Return (x, y) of the center of cell containing provided text 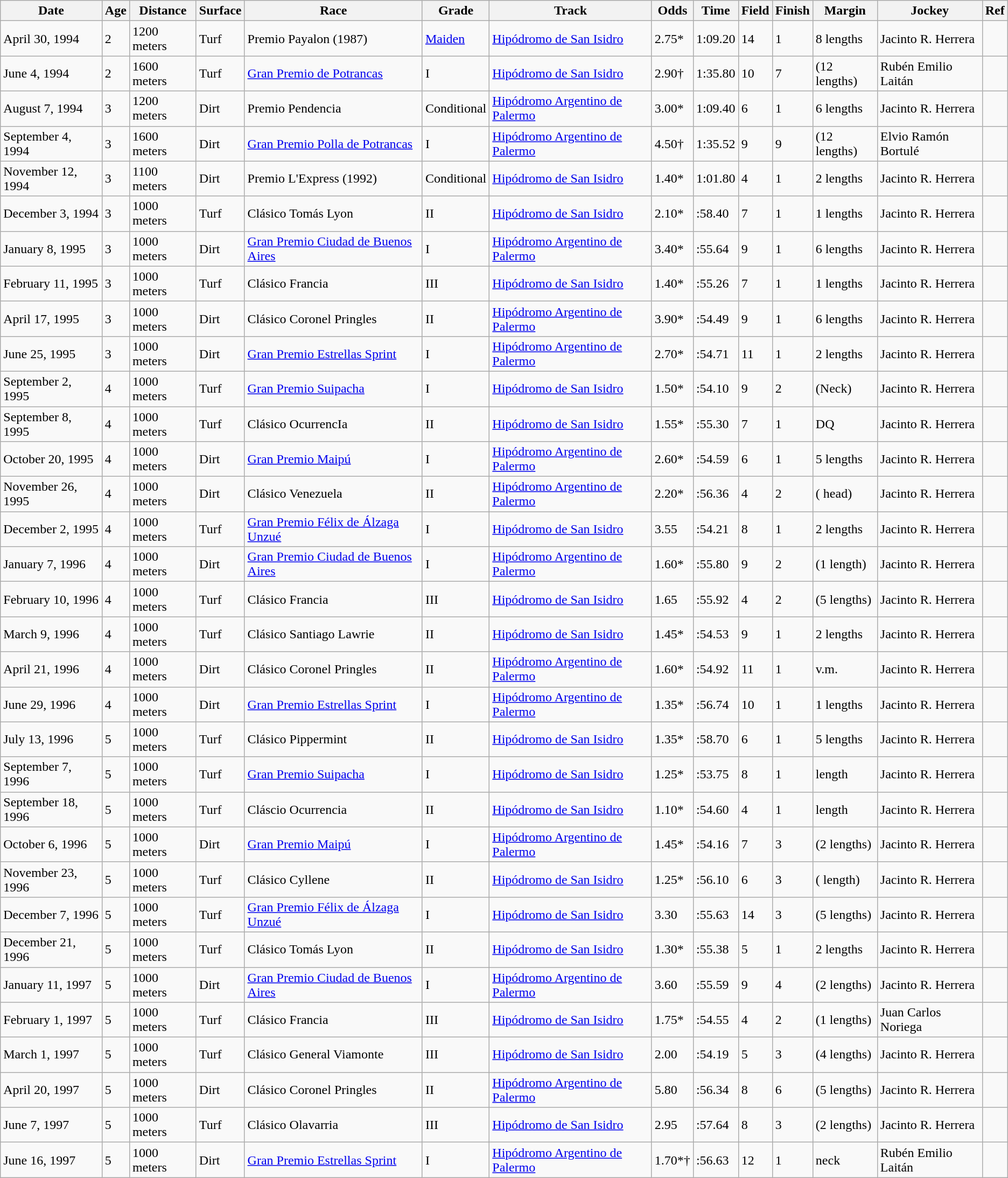
Clásico OcurrencIa (333, 423)
Cláscio Ocurrencia (333, 809)
2.10* (672, 213)
Elvio Ramón Bortulé (929, 143)
August 7, 1994 (52, 109)
:54.59 (716, 459)
Date (52, 11)
Distance (163, 11)
:57.64 (716, 1125)
:54.21 (716, 529)
Premio L'Express (1992) (333, 179)
1:09.20 (716, 39)
Clásico Venezuela (333, 494)
2.60* (672, 459)
Field (755, 11)
April 17, 1995 (52, 319)
Clásico Pippermint (333, 739)
2.95 (672, 1125)
Gran Premio Polla de Potrancas (333, 143)
Track (571, 11)
December 3, 1994 (52, 213)
:58.40 (716, 213)
December 21, 1996 (52, 949)
:53.75 (716, 775)
June 29, 1996 (52, 705)
3.55 (672, 529)
1:09.40 (716, 109)
April 21, 1996 (52, 669)
1.75* (672, 1020)
Juan Carlos Noriega (929, 1020)
Grade (456, 11)
2.75* (672, 39)
(4 lengths) (845, 1055)
November 26, 1995 (52, 494)
1:01.80 (716, 179)
12 (755, 1160)
3.30 (672, 915)
2.90† (672, 73)
July 13, 1996 (52, 739)
:56.10 (716, 879)
:54.92 (716, 669)
February 10, 1996 (52, 599)
Maiden (456, 39)
February 11, 1995 (52, 283)
Odds (672, 11)
Finish (793, 11)
:55.64 (716, 249)
:56.74 (716, 705)
:56.36 (716, 494)
( length) (845, 879)
Clásico General Viamonte (333, 1055)
Ref (995, 11)
:55.30 (716, 423)
January 11, 1997 (52, 985)
June 16, 1997 (52, 1160)
Clásico Santiago Lawrie (333, 635)
:56.34 (716, 1090)
:55.80 (716, 564)
3.40* (672, 249)
1.55* (672, 423)
Surface (220, 11)
June 4, 1994 (52, 73)
November 12, 1994 (52, 179)
( head) (845, 494)
:55.63 (716, 915)
Premio Pendencia (333, 109)
Clásico Cyllene (333, 879)
3.60 (672, 985)
:54.55 (716, 1020)
Premio Payalon (1987) (333, 39)
September 7, 1996 (52, 775)
March 1, 1997 (52, 1055)
(Neck) (845, 389)
Jockey (929, 11)
:54.71 (716, 353)
October 20, 1995 (52, 459)
March 9, 1996 (52, 635)
Clásico Olavarria (333, 1125)
:54.10 (716, 389)
:54.16 (716, 845)
2.00 (672, 1055)
1.50* (672, 389)
:54.53 (716, 635)
:55.92 (716, 599)
September 2, 1995 (52, 389)
Margin (845, 11)
October 6, 1996 (52, 845)
September 8, 1995 (52, 423)
January 7, 1996 (52, 564)
3.00* (672, 109)
:58.70 (716, 739)
:55.26 (716, 283)
1100 meters (163, 179)
8 lengths (845, 39)
December 2, 1995 (52, 529)
v.m. (845, 669)
:56.63 (716, 1160)
1:35.80 (716, 73)
June 25, 1995 (52, 353)
February 1, 1997 (52, 1020)
Race (333, 11)
1.70*† (672, 1160)
:55.38 (716, 949)
Age (115, 11)
:54.19 (716, 1055)
Time (716, 11)
June 7, 1997 (52, 1125)
:54.60 (716, 809)
November 23, 1996 (52, 879)
neck (845, 1160)
Gran Premio de Potrancas (333, 73)
April 20, 1997 (52, 1090)
5.80 (672, 1090)
:55.59 (716, 985)
September 18, 1996 (52, 809)
December 7, 1996 (52, 915)
1:35.52 (716, 143)
September 4, 1994 (52, 143)
1.65 (672, 599)
(1 lengths) (845, 1020)
(1 length) (845, 564)
DQ (845, 423)
3.90* (672, 319)
January 8, 1995 (52, 249)
4.50† (672, 143)
April 30, 1994 (52, 39)
1.30* (672, 949)
2.20* (672, 494)
:54.49 (716, 319)
2.70* (672, 353)
1.10* (672, 809)
